Output the (x, y) coordinate of the center of the cell containing the given text.  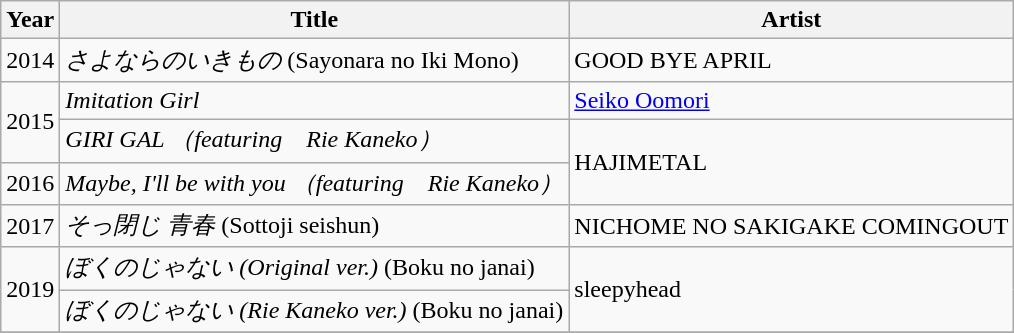
GIRI GAL （featuring Rie Kaneko） (314, 140)
2019 (30, 290)
2014 (30, 60)
さよならのいきもの (Sayonara no Iki Mono) (314, 60)
HAJIMETAL (792, 162)
Year (30, 20)
2015 (30, 122)
2016 (30, 184)
NICHOME NO SAKIGAKE COMINGOUT (792, 226)
ぼくのじゃない (Original ver.) (Boku no janai) (314, 268)
ぼくのじゃない (Rie Kaneko ver.) (Boku no janai) (314, 312)
Seiko Oomori (792, 100)
Artist (792, 20)
2017 (30, 226)
sleepyhead (792, 290)
GOOD BYE APRIL (792, 60)
Imitation Girl (314, 100)
そっ閉じ 青春 (Sottoji seishun) (314, 226)
Title (314, 20)
Maybe, I'll be with you （featuring Rie Kaneko） (314, 184)
